From the cell containing the given text, extract its center point as (X, Y) coordinate. 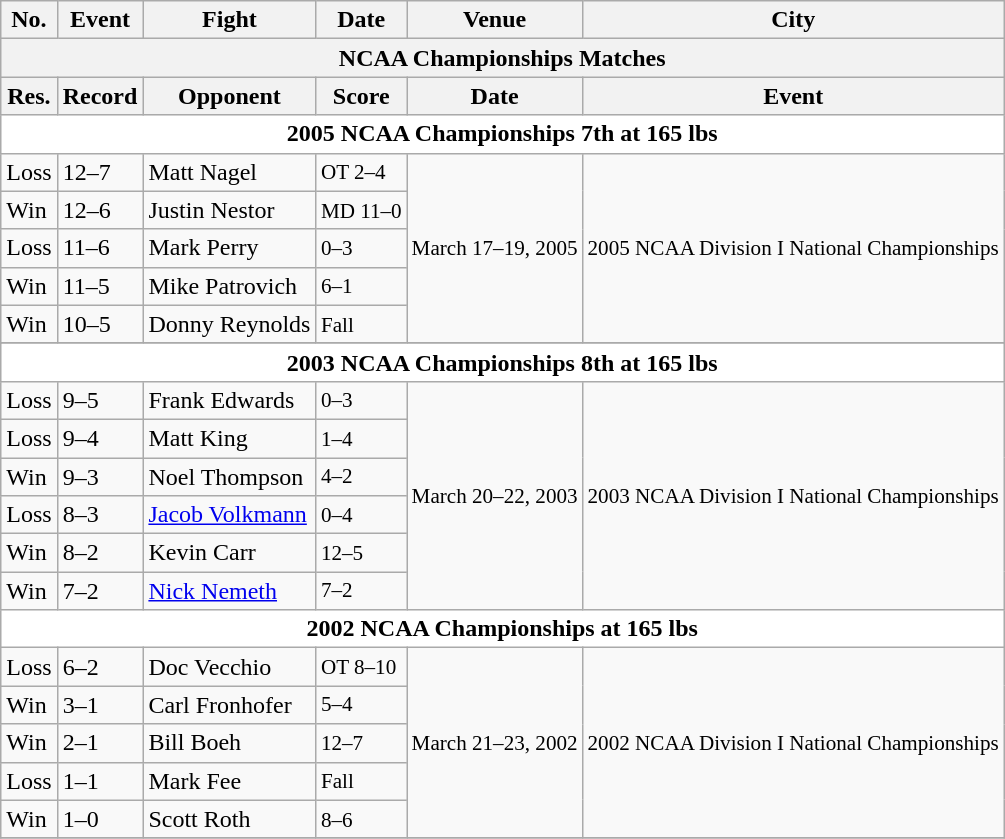
Frank Edwards (230, 400)
6–1 (362, 286)
9–4 (100, 438)
6–2 (100, 667)
9–5 (100, 400)
Matt King (230, 438)
Noel Thompson (230, 477)
Fight (230, 20)
2002 NCAA Championships at 165 lbs (502, 629)
1–0 (100, 819)
No. (29, 20)
March 20–22, 2003 (495, 495)
Mark Perry (230, 248)
4–2 (362, 477)
2005 NCAA Championships 7th at 165 lbs (502, 134)
12–5 (362, 553)
Bill Boeh (230, 743)
Venue (495, 20)
March 17–19, 2005 (495, 248)
Mark Fee (230, 781)
12–6 (100, 210)
3–1 (100, 705)
2–1 (100, 743)
8–2 (100, 553)
2005 NCAA Division I National Championships (794, 248)
Nick Nemeth (230, 591)
MD 11–0 (362, 210)
Donny Reynolds (230, 324)
OT 8–10 (362, 667)
9–3 (100, 477)
5–4 (362, 705)
11–5 (100, 286)
1–1 (100, 781)
Matt Nagel (230, 172)
0–4 (362, 515)
Carl Fronhofer (230, 705)
10–5 (100, 324)
Jacob Volkmann (230, 515)
2003 NCAA Division I National Championships (794, 495)
8–3 (100, 515)
March 21–23, 2002 (495, 743)
Scott Roth (230, 819)
Opponent (230, 96)
Mike Patrovich (230, 286)
City (794, 20)
1–4 (362, 438)
Kevin Carr (230, 553)
Doc Vecchio (230, 667)
2002 NCAA Division I National Championships (794, 743)
Res. (29, 96)
NCAA Championships Matches (502, 58)
Record (100, 96)
Justin Nestor (230, 210)
11–6 (100, 248)
8–6 (362, 819)
OT 2–4 (362, 172)
Score (362, 96)
2003 NCAA Championships 8th at 165 lbs (502, 362)
